Find where the given text appears and provide that cell's center as (X, Y) coordinate. 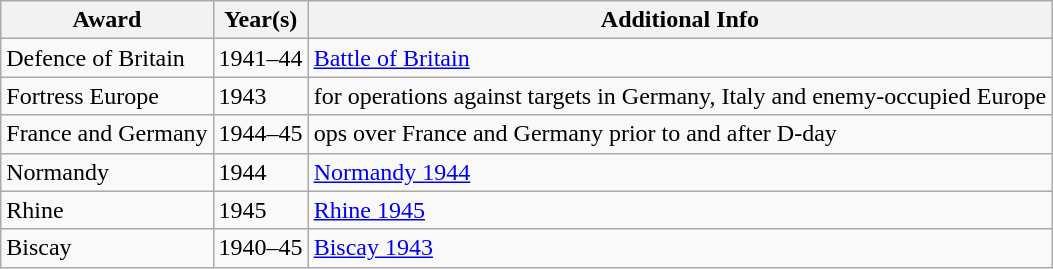
France and Germany (107, 134)
Fortress Europe (107, 96)
1941–44 (260, 58)
1944–45 (260, 134)
Normandy 1944 (680, 172)
Year(s) (260, 20)
Battle of Britain (680, 58)
1944 (260, 172)
Defence of Britain (107, 58)
Normandy (107, 172)
Biscay 1943 (680, 248)
1945 (260, 210)
Rhine 1945 (680, 210)
Rhine (107, 210)
for operations against targets in Germany, Italy and enemy-occupied Europe (680, 96)
ops over France and Germany prior to and after D-day (680, 134)
1940–45 (260, 248)
Award (107, 20)
Biscay (107, 248)
1943 (260, 96)
Additional Info (680, 20)
